Return the (X, Y) coordinate for the center point of the cell that contains the specified text.  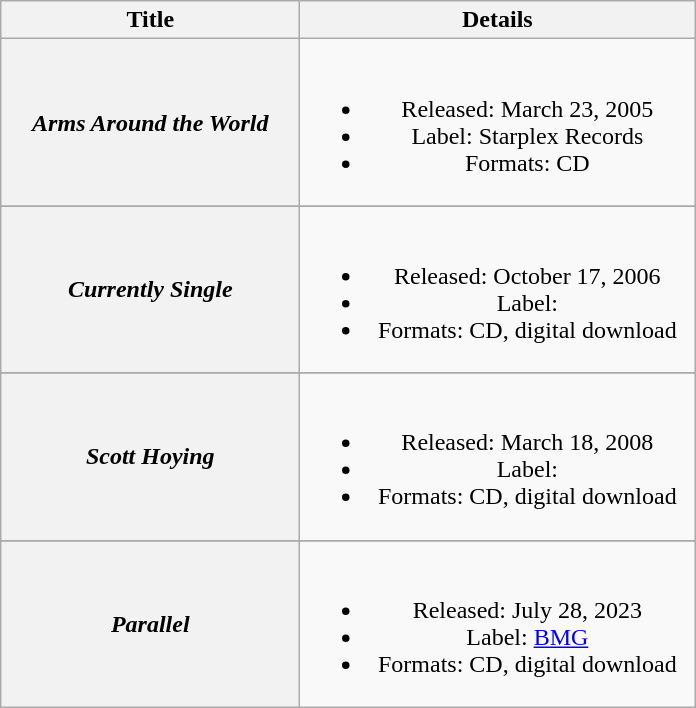
Scott Hoying (150, 456)
Details (498, 20)
Released: March 18, 2008Label:Formats: CD, digital download (498, 456)
Released: October 17, 2006Label:Formats: CD, digital download (498, 290)
Parallel (150, 624)
Title (150, 20)
Released: March 23, 2005Label: Starplex RecordsFormats: CD (498, 122)
Arms Around the World (150, 122)
Released: July 28, 2023Label: BMGFormats: CD, digital download (498, 624)
Currently Single (150, 290)
